Extract the [x, y] coordinate from the center of the cell holding the provided text.  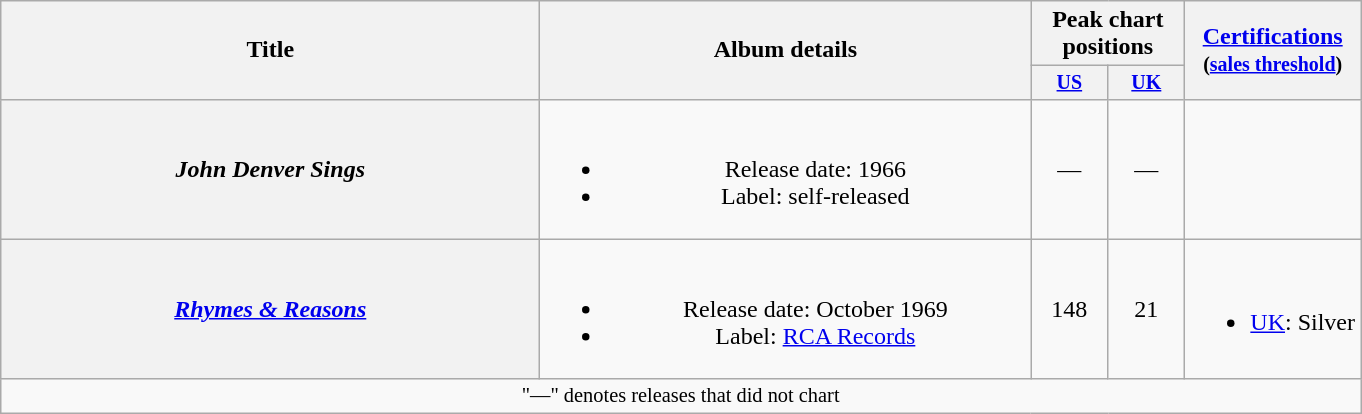
21 [1146, 309]
UK: Silver [1273, 309]
Rhymes & Reasons [270, 309]
Release date: 1966Label: self-released [786, 169]
UK [1146, 82]
John Denver Sings [270, 169]
"—" denotes releases that did not chart [681, 396]
Release date: October 1969Label: RCA Records [786, 309]
Certifications(sales threshold) [1273, 50]
Peak chartpositions [1108, 34]
Title [270, 50]
US [1070, 82]
148 [1070, 309]
Album details [786, 50]
